From the cell containing the given text, extract its center point as [X, Y] coordinate. 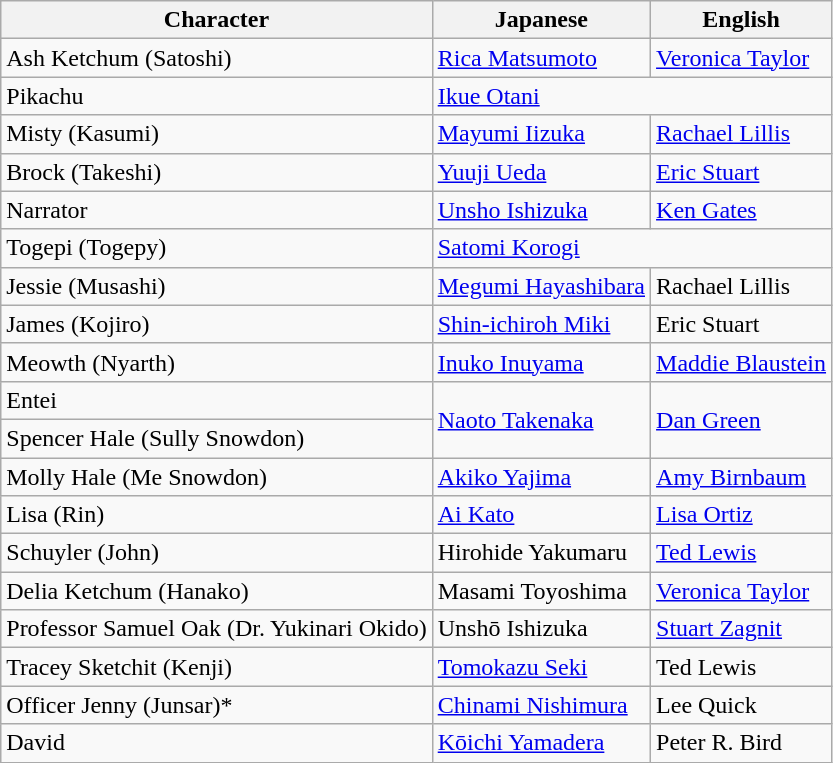
Unshō Ishizuka [541, 629]
Lisa Ortiz [742, 515]
Amy Birnbaum [742, 477]
Entei [216, 400]
Inuko Inuyama [541, 362]
Officer Jenny (Junsar)* [216, 705]
Spencer Hale (Sully Snowdon) [216, 438]
Shin-ichiroh Miki [541, 324]
Megumi Hayashibara [541, 286]
Character [216, 20]
Dan Green [742, 419]
Tracey Sketchit (Kenji) [216, 667]
Brock (Takeshi) [216, 172]
Masami Toyoshima [541, 591]
Delia Ketchum (Hanako) [216, 591]
Satomi Korogi [632, 248]
Lee Quick [742, 705]
Unsho Ishizuka [541, 210]
Meowth (Nyarth) [216, 362]
Naoto Takenaka [541, 419]
English [742, 20]
Chinami Nishimura [541, 705]
Akiko Yajima [541, 477]
Peter R. Bird [742, 743]
James (Kojiro) [216, 324]
Mayumi Iizuka [541, 134]
Narrator [216, 210]
Ikue Otani [632, 96]
Schuyler (John) [216, 553]
Yuuji Ueda [541, 172]
David [216, 743]
Hirohide Yakumaru [541, 553]
Kōichi Yamadera [541, 743]
Lisa (Rin) [216, 515]
Molly Hale (Me Snowdon) [216, 477]
Pikachu [216, 96]
Professor Samuel Oak (Dr. Yukinari Okido) [216, 629]
Maddie Blaustein [742, 362]
Ash Ketchum (Satoshi) [216, 58]
Tomokazu Seki [541, 667]
Stuart Zagnit [742, 629]
Ai Kato [541, 515]
Rica Matsumoto [541, 58]
Ken Gates [742, 210]
Japanese [541, 20]
Misty (Kasumi) [216, 134]
Jessie (Musashi) [216, 286]
Togepi (Togepy) [216, 248]
